Return the (X, Y) coordinate for the center point of the cell that contains the specified text.  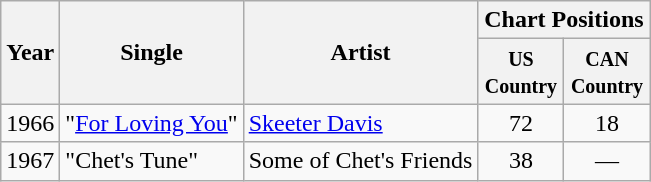
Skeeter Davis (360, 123)
18 (607, 123)
US Country (521, 72)
"For Loving You" (152, 123)
Single (152, 52)
1967 (30, 161)
— (607, 161)
CAN Country (607, 72)
1966 (30, 123)
Some of Chet's Friends (360, 161)
Artist (360, 52)
Year (30, 52)
"Chet's Tune" (152, 161)
Chart Positions (564, 20)
38 (521, 161)
72 (521, 123)
